Detect which cell encompasses the target text, then output its [X, Y] center coordinate. 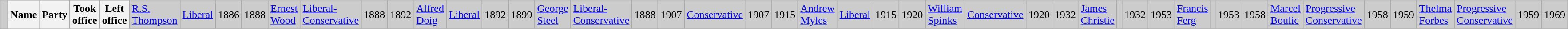
Ernest Wood [284, 15]
Took office [84, 15]
George Steel [552, 15]
1899 [521, 15]
Name [24, 15]
Left office [115, 15]
William Spinks [945, 15]
1969 [1554, 15]
Alfred Doig [430, 15]
1886 [228, 15]
Andrew Myles [818, 15]
Francis Ferg [1193, 15]
Marcel Boulic [1285, 15]
Party [55, 15]
James Christie [1098, 15]
R.S. Thompson [155, 15]
Thelma Forbes [1435, 15]
